Identify which cell holds the provided text, then report its [x, y] central coordinate. 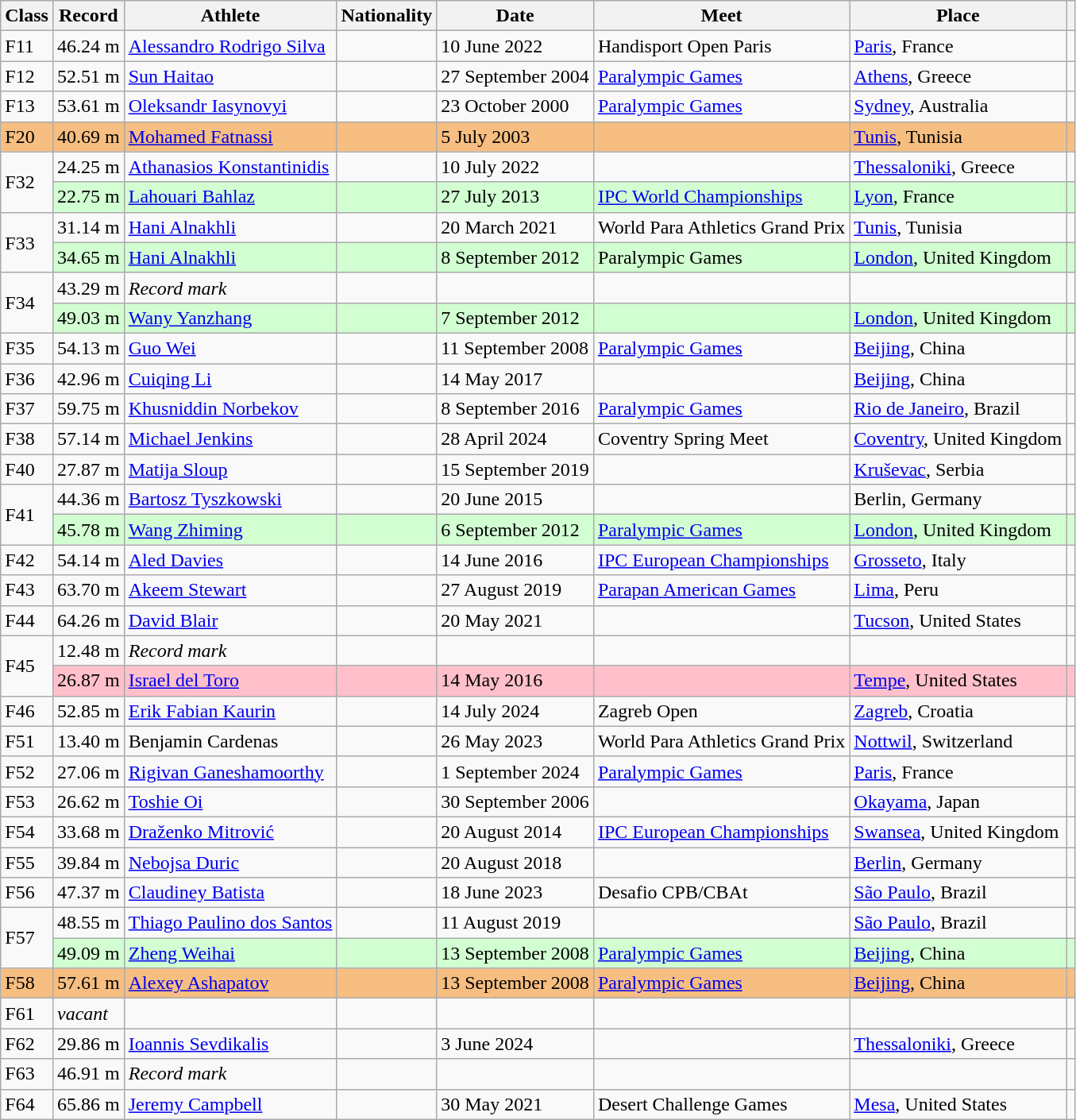
14 May 2017 [515, 379]
Rigivan Ganeshamoorthy [230, 771]
Nebojsa Duric [230, 862]
8 September 2016 [515, 409]
34.65 m [88, 257]
F61 [27, 1014]
Class [27, 16]
F46 [27, 711]
Alexey Ashapatov [230, 983]
14 July 2024 [515, 711]
30 May 2021 [515, 1104]
Aled Davies [230, 560]
44.36 m [88, 500]
Draženko Mitrović [230, 832]
Oleksandr Iasynovyi [230, 106]
57.14 m [88, 439]
20 March 2021 [515, 227]
47.37 m [88, 893]
14 June 2016 [515, 560]
20 May 2021 [515, 620]
Lahouari Bahlaz [230, 197]
F12 [27, 76]
F38 [27, 439]
27.06 m [88, 771]
David Blair [230, 620]
8 September 2012 [515, 257]
48.55 m [88, 923]
57.61 m [88, 983]
Alessandro Rodrigo Silva [230, 46]
45.78 m [88, 530]
24.25 m [88, 167]
F34 [27, 303]
20 June 2015 [515, 500]
7 September 2012 [515, 318]
43.29 m [88, 288]
Thiago Paulino dos Santos [230, 923]
Benjamin Cardenas [230, 741]
Handisport Open Paris [721, 46]
10 June 2022 [515, 46]
11 September 2008 [515, 348]
F40 [27, 469]
Date [515, 16]
64.26 m [88, 620]
vacant [88, 1014]
54.14 m [88, 560]
3 June 2024 [515, 1044]
Lyon, France [958, 197]
F43 [27, 590]
F62 [27, 1044]
Athens, Greece [958, 76]
Meet [721, 16]
Record [88, 16]
Ioannis Sevdikalis [230, 1044]
31.14 m [88, 227]
F64 [27, 1104]
Kruševac, Serbia [958, 469]
Nottwil, Switzerland [958, 741]
14 May 2016 [515, 681]
F44 [27, 620]
Mohamed Fatnassi [230, 137]
53.61 m [88, 106]
F55 [27, 862]
13.40 m [88, 741]
26.87 m [88, 681]
Tucson, United States [958, 620]
F13 [27, 106]
49.03 m [88, 318]
54.13 m [88, 348]
F36 [27, 379]
F54 [27, 832]
65.86 m [88, 1104]
Zagreb, Croatia [958, 711]
5 July 2003 [515, 137]
F33 [27, 242]
F20 [27, 137]
Grosseto, Italy [958, 560]
Athanasios Konstantinidis [230, 167]
Sun Haitao [230, 76]
Zagreb Open [721, 711]
IPC World Championships [721, 197]
29.86 m [88, 1044]
Tempe, United States [958, 681]
12.48 m [88, 651]
Coventry, United Kingdom [958, 439]
63.70 m [88, 590]
Nationality [387, 16]
Athlete [230, 16]
Toshie Oi [230, 801]
F35 [27, 348]
F58 [27, 983]
F53 [27, 801]
39.84 m [88, 862]
Rio de Janeiro, Brazil [958, 409]
F57 [27, 938]
1 September 2024 [515, 771]
18 June 2023 [515, 893]
Israel del Toro [230, 681]
Matija Sloup [230, 469]
Claudiney Batista [230, 893]
33.68 m [88, 832]
27 July 2013 [515, 197]
Khusniddin Norbekov [230, 409]
46.91 m [88, 1074]
26 May 2023 [515, 741]
Jeremy Campbell [230, 1104]
52.51 m [88, 76]
26.62 m [88, 801]
Mesa, United States [958, 1104]
27 August 2019 [515, 590]
Place [958, 16]
F42 [27, 560]
F56 [27, 893]
F63 [27, 1074]
59.75 m [88, 409]
Sydney, Australia [958, 106]
40.69 m [88, 137]
Akeem Stewart [230, 590]
30 September 2006 [515, 801]
F51 [27, 741]
20 August 2014 [515, 832]
Desafio CPB/CBAt [721, 893]
6 September 2012 [515, 530]
27 September 2004 [515, 76]
Desert Challenge Games [721, 1104]
F52 [27, 771]
F45 [27, 666]
49.09 m [88, 953]
Cuiqing Li [230, 379]
Bartosz Tyszkowski [230, 500]
Lima, Peru [958, 590]
Erik Fabian Kaurin [230, 711]
27.87 m [88, 469]
Zheng Weihai [230, 953]
Swansea, United Kingdom [958, 832]
Wany Yanzhang [230, 318]
10 July 2022 [515, 167]
Parapan American Games [721, 590]
20 August 2018 [515, 862]
F11 [27, 46]
Coventry Spring Meet [721, 439]
46.24 m [88, 46]
F37 [27, 409]
28 April 2024 [515, 439]
Okayama, Japan [958, 801]
Wang Zhiming [230, 530]
Michael Jenkins [230, 439]
11 August 2019 [515, 923]
52.85 m [88, 711]
Guo Wei [230, 348]
22.75 m [88, 197]
42.96 m [88, 379]
F41 [27, 515]
F32 [27, 182]
15 September 2019 [515, 469]
23 October 2000 [515, 106]
